Return the (X, Y) coordinate for the center point of the cell that contains the specified text.  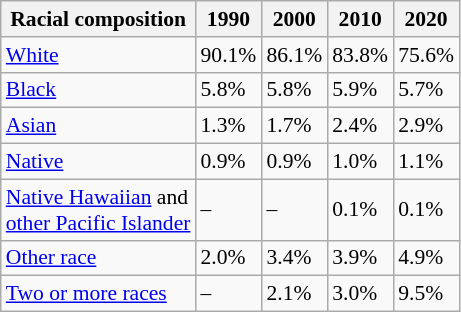
Asian (98, 126)
Racial composition (98, 19)
2.1% (294, 294)
1.1% (426, 162)
5.7% (426, 90)
Two or more races (98, 294)
2000 (294, 19)
2.4% (360, 126)
Native Hawaiian andother Pacific Islander (98, 210)
3.0% (360, 294)
3.9% (360, 258)
75.6% (426, 55)
2020 (426, 19)
9.5% (426, 294)
1.0% (360, 162)
1.3% (228, 126)
White (98, 55)
Other race (98, 258)
1990 (228, 19)
2010 (360, 19)
86.1% (294, 55)
2.9% (426, 126)
Native (98, 162)
5.9% (360, 90)
3.4% (294, 258)
4.9% (426, 258)
2.0% (228, 258)
90.1% (228, 55)
83.8% (360, 55)
1.7% (294, 126)
Black (98, 90)
